Detect which cell encompasses the target text, then output its (X, Y) center coordinate. 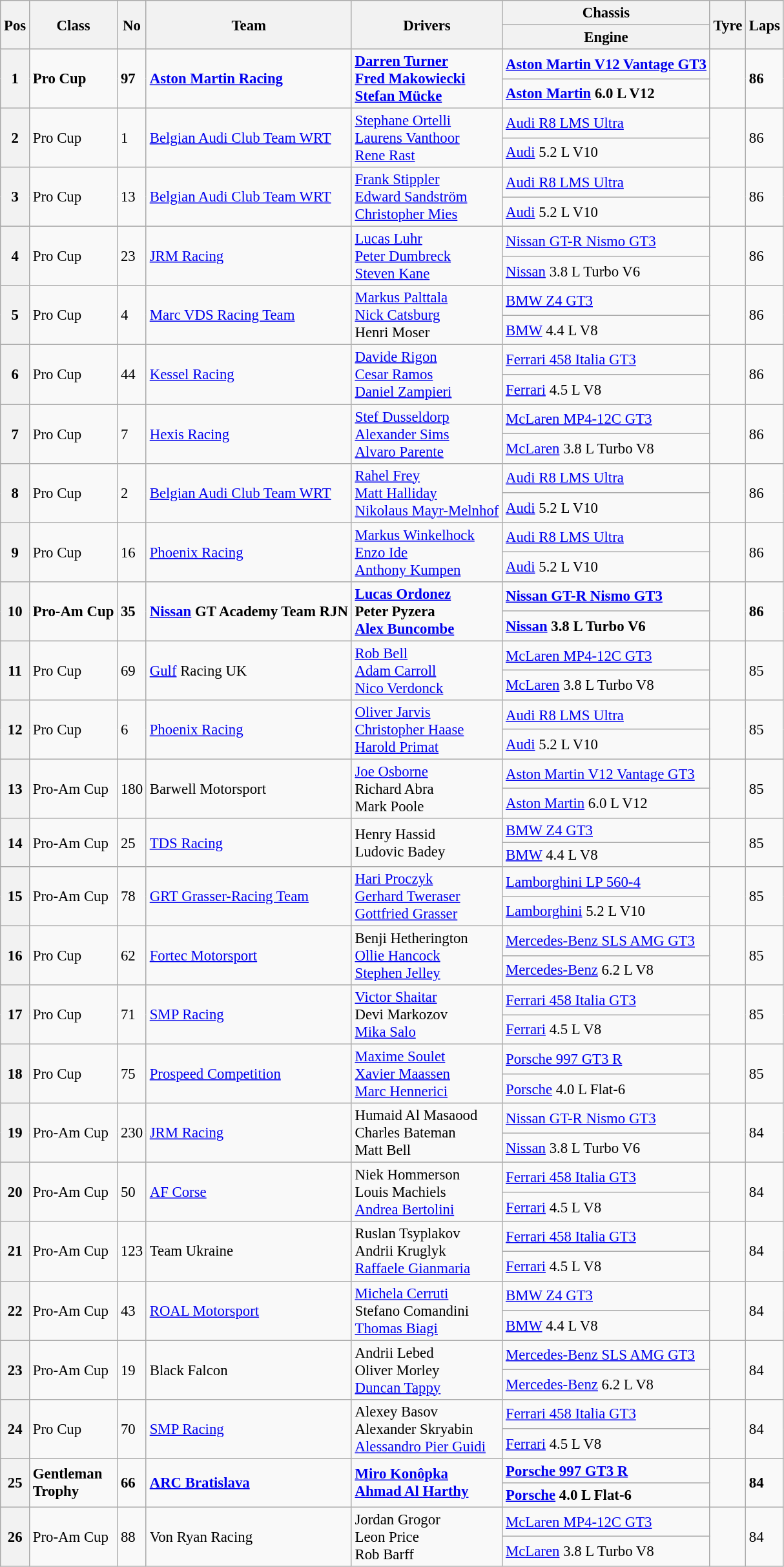
Frank Stippler Edward Sandström Christopher Mies (426, 197)
Benji Hetherington Ollie Hancock Stephen Jelley (426, 956)
Kessel Racing (249, 375)
Maxime Soulet Xavier Maassen Marc Hennerici (426, 1074)
22 (15, 1311)
Fortec Motorsport (249, 956)
Alexey Basov Alexander Skryabin Alessandro Pier Guidi (426, 1429)
18 (15, 1074)
Nissan GT Academy Team RJN (249, 611)
180 (132, 789)
GentlemanTrophy (74, 1483)
123 (132, 1252)
71 (132, 1015)
Michela Cerruti Stefano Comandini Thomas Biagi (426, 1311)
10 (15, 611)
Chassis (606, 13)
Black Falcon (249, 1370)
50 (132, 1192)
Ruslan Tsyplakov Andrii Kruglyk Raffaele Gianmaria (426, 1252)
97 (132, 79)
Class (74, 25)
15 (15, 897)
Tyre (727, 25)
Barwell Motorsport (249, 789)
21 (15, 1252)
69 (132, 670)
Von Ryan Racing (249, 1537)
24 (15, 1429)
Team (249, 25)
Davide Rigon Cesar Ramos Daniel Zampieri (426, 375)
62 (132, 956)
9 (15, 552)
Lamborghini 5.2 L V10 (606, 911)
Lamborghini LP 560-4 (606, 882)
Engine (606, 37)
75 (132, 1074)
230 (132, 1133)
Drivers (426, 25)
GRT Grasser-Racing Team (249, 897)
AF Corse (249, 1192)
Laps (765, 25)
88 (132, 1537)
Aston Martin Racing (249, 79)
Hexis Racing (249, 434)
66 (132, 1483)
Prospeed Competition (249, 1074)
Darren Turner Fred Makowiecki Stefan Mücke (426, 79)
Stephane Ortelli Laurens Vanthoor Rene Rast (426, 138)
Oliver Jarvis Christopher Haase Harold Primat (426, 730)
No (132, 25)
Victor Shaitar Devi Markozov Mika Salo (426, 1015)
Rahel Frey Matt Halliday Nikolaus Mayr-Melnhof (426, 493)
Team Ukraine (249, 1252)
Markus Palttala Nick Catsburg Henri Moser (426, 315)
8 (15, 493)
Joe Osborne Richard Abra Mark Poole (426, 789)
ROAL Motorsport (249, 1311)
43 (132, 1311)
Jordan Grogor Leon Price Rob Barff (426, 1537)
78 (132, 897)
11 (15, 670)
TDS Racing (249, 842)
Marc VDS Racing Team (249, 315)
Miro Konôpka Ahmad Al Harthy (426, 1483)
35 (132, 611)
Henry Hassid Ludovic Badey (426, 842)
Lucas Luhr Peter Dumbreck Steven Kane (426, 256)
Humaid Al Masaood Charles Bateman Matt Bell (426, 1133)
44 (132, 375)
Gulf Racing UK (249, 670)
3 (15, 197)
Hari Proczyk Gerhard Tweraser Gottfried Grasser (426, 897)
12 (15, 730)
ARC Bratislava (249, 1483)
Lucas Ordonez Peter Pyzera Alex Buncombe (426, 611)
Stef Dusseldorp Alexander Sims Alvaro Parente (426, 434)
20 (15, 1192)
Niek Hommerson Louis Machiels Andrea Bertolini (426, 1192)
14 (15, 842)
Andrii Lebed Oliver Morley Duncan Tappy (426, 1370)
Rob Bell Adam Carroll Nico Verdonck (426, 670)
26 (15, 1537)
70 (132, 1429)
5 (15, 315)
17 (15, 1015)
Pos (15, 25)
Markus Winkelhock Enzo Ide Anthony Kumpen (426, 552)
